From the cell containing the given text, extract its center point as (X, Y) coordinate. 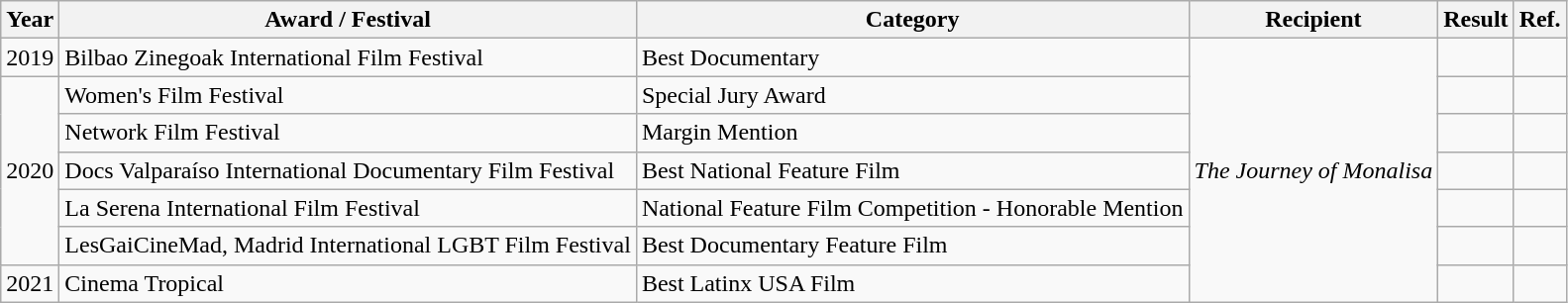
Year (30, 20)
Recipient (1313, 20)
Women's Film Festival (349, 95)
Margin Mention (912, 133)
LesGaiCineMad, Madrid International LGBT Film Festival (349, 246)
Result (1476, 20)
Network Film Festival (349, 133)
Cinema Tropical (349, 283)
Ref. (1539, 20)
Docs Valparaíso International Documentary Film Festival (349, 170)
Best Documentary (912, 57)
2021 (30, 283)
Category (912, 20)
The Journey of Monalisa (1313, 170)
Best Documentary Feature Film (912, 246)
Award / Festival (349, 20)
2019 (30, 57)
2020 (30, 170)
Special Jury Award (912, 95)
National Feature Film Competition - Honorable Mention (912, 208)
Best National Feature Film (912, 170)
Bilbao Zinegoak International Film Festival (349, 57)
La Serena International Film Festival (349, 208)
Best Latinx USA Film (912, 283)
